From the cell containing the given text, extract its center point as (x, y) coordinate. 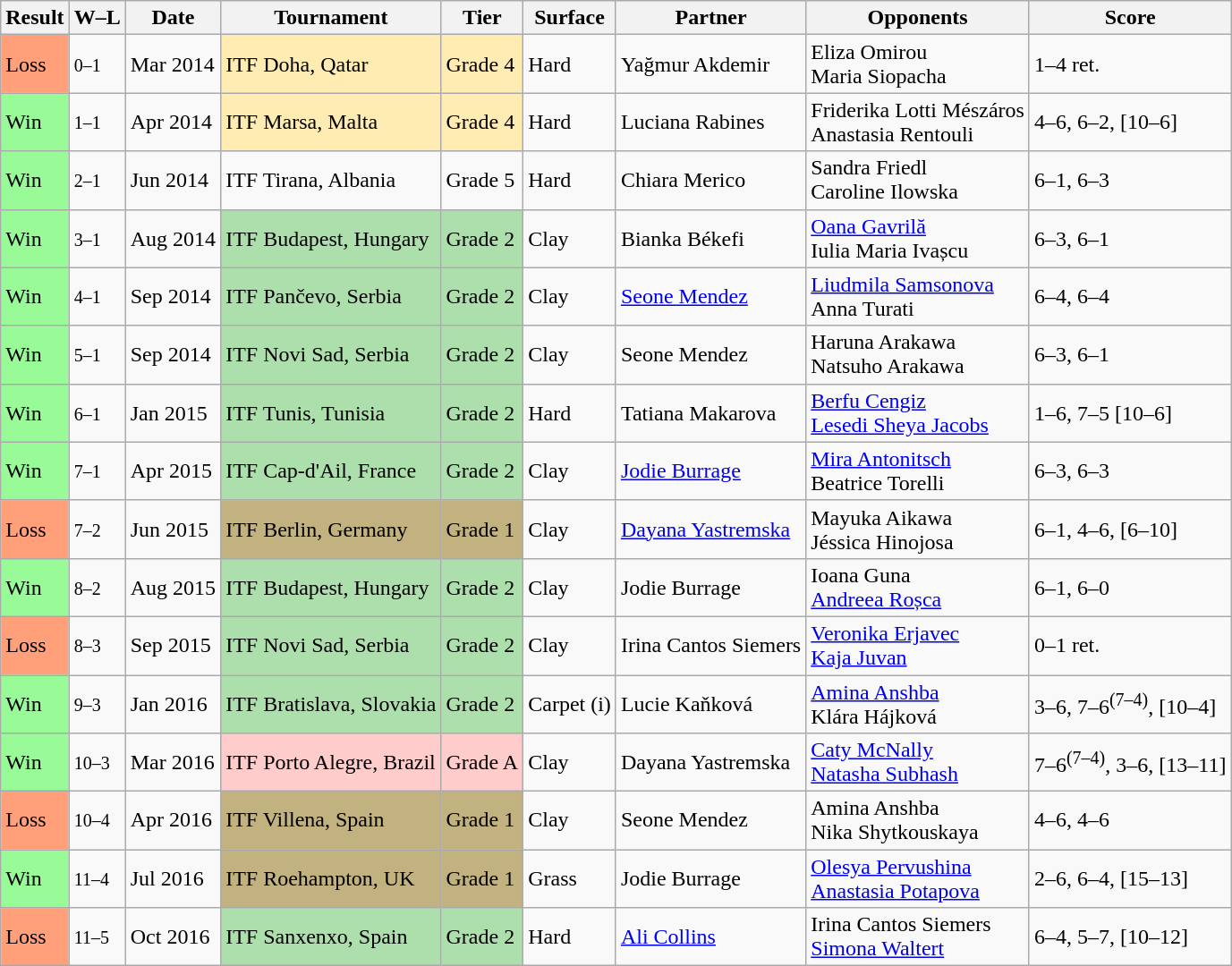
6–4, 5–7, [10–12] (1129, 937)
Yağmur Akdemir (710, 64)
Ali Collins (710, 937)
Jun 2015 (173, 530)
7–2 (97, 530)
6–4, 6–4 (1129, 297)
ITF Berlin, Germany (331, 530)
Date (173, 18)
4–6, 4–6 (1129, 821)
Grade 5 (482, 181)
Apr 2014 (173, 122)
Surface (570, 18)
Haruna Arakawa Natsuho Arakawa (918, 354)
Mar 2016 (173, 762)
4–6, 6–2, [10–6] (1129, 122)
ITF Tunis, Tunisia (331, 413)
Apr 2016 (173, 821)
3–6, 7–6(7–4), [10–4] (1129, 703)
Ioana Guna Andreea Roșca (918, 587)
Carpet (i) (570, 703)
Grade A (482, 762)
Berfu Cengiz Lesedi Sheya Jacobs (918, 413)
ITF Villena, Spain (331, 821)
1–6, 7–5 [10–6] (1129, 413)
Amina Anshba Klára Hájková (918, 703)
Jul 2016 (173, 878)
Aug 2014 (173, 238)
7–6(7–4), 3–6, [13–11] (1129, 762)
ITF Marsa, Malta (331, 122)
Result (35, 18)
Chiara Merico (710, 181)
Apr 2015 (173, 470)
6–1, 4–6, [6–10] (1129, 530)
2–6, 6–4, [15–13] (1129, 878)
ITF Bratislava, Slovakia (331, 703)
0–1 (97, 64)
6–1, 6–0 (1129, 587)
11–4 (97, 878)
Irina Cantos Siemers (710, 646)
Eliza Omirou Maria Siopacha (918, 64)
Jun 2014 (173, 181)
8–3 (97, 646)
Friderika Lotti Mészáros Anastasia Rentouli (918, 122)
2–1 (97, 181)
7–1 (97, 470)
Veronika Erjavec Kaja Juvan (918, 646)
Sandra Friedl Caroline Ilowska (918, 181)
1–4 ret. (1129, 64)
Bianka Békefi (710, 238)
Sep 2015 (173, 646)
ITF Porto Alegre, Brazil (331, 762)
5–1 (97, 354)
Mar 2014 (173, 64)
1–1 (97, 122)
Amina Anshba Nika Shytkouskaya (918, 821)
Luciana Rabines (710, 122)
Opponents (918, 18)
10–4 (97, 821)
W–L (97, 18)
ITF Tirana, Albania (331, 181)
Caty McNally Natasha Subhash (918, 762)
8–2 (97, 587)
6–3, 6–3 (1129, 470)
Tournament (331, 18)
ITF Doha, Qatar (331, 64)
Oct 2016 (173, 937)
Liudmila Samsonova Anna Turati (918, 297)
Olesya Pervushina Anastasia Potapova (918, 878)
Aug 2015 (173, 587)
3–1 (97, 238)
Score (1129, 18)
6–1 (97, 413)
Mayuka Aikawa Jéssica Hinojosa (918, 530)
Lucie Kaňková (710, 703)
Tatiana Makarova (710, 413)
10–3 (97, 762)
11–5 (97, 937)
Grass (570, 878)
Irina Cantos Siemers Simona Waltert (918, 937)
Oana Gavrilă Iulia Maria Ivașcu (918, 238)
Jan 2016 (173, 703)
Tier (482, 18)
ITF Pančevo, Serbia (331, 297)
Jan 2015 (173, 413)
Mira Antonitsch Beatrice Torelli (918, 470)
ITF Sanxenxo, Spain (331, 937)
0–1 ret. (1129, 646)
4–1 (97, 297)
ITF Cap-d'Ail, France (331, 470)
ITF Roehampton, UK (331, 878)
9–3 (97, 703)
6–1, 6–3 (1129, 181)
Partner (710, 18)
